Search for the cell housing the specified text and yield its [X, Y] center coordinate. 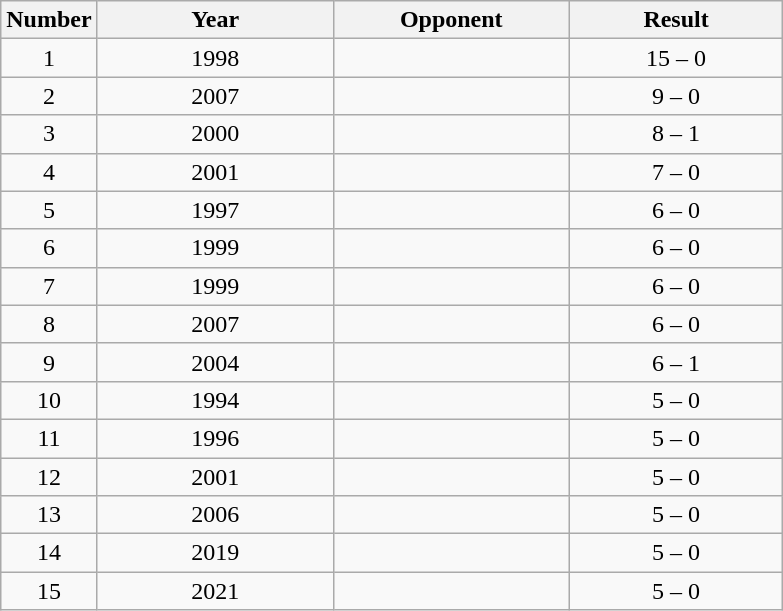
1994 [215, 400]
6 – 1 [676, 362]
8 – 1 [676, 134]
7 – 0 [676, 172]
2000 [215, 134]
Result [676, 20]
14 [49, 553]
7 [49, 286]
2 [49, 96]
1996 [215, 438]
11 [49, 438]
5 [49, 210]
13 [49, 515]
Number [49, 20]
1997 [215, 210]
15 [49, 591]
10 [49, 400]
1998 [215, 58]
Opponent [451, 20]
2021 [215, 591]
3 [49, 134]
2004 [215, 362]
8 [49, 324]
4 [49, 172]
2019 [215, 553]
2006 [215, 515]
6 [49, 248]
9 [49, 362]
1 [49, 58]
15 – 0 [676, 58]
Year [215, 20]
9 – 0 [676, 96]
12 [49, 477]
